Output the [X, Y] coordinate of the center of the cell containing the given text.  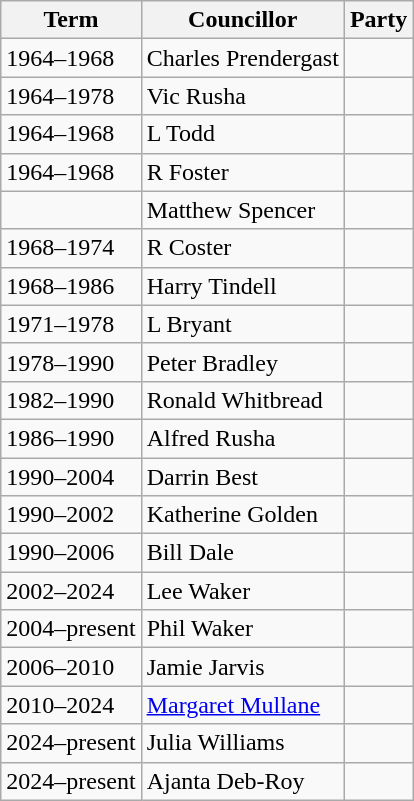
Matthew Spencer [242, 210]
2004–present [71, 629]
1978–1990 [71, 362]
Darrin Best [242, 477]
1968–1974 [71, 248]
Vic Rusha [242, 96]
1990–2002 [71, 515]
1986–1990 [71, 438]
Term [71, 20]
Ajanta Deb-Roy [242, 781]
1968–1986 [71, 286]
Councillor [242, 20]
Lee Waker [242, 591]
L Todd [242, 134]
Ronald Whitbread [242, 400]
Phil Waker [242, 629]
Alfred Rusha [242, 438]
1964–1978 [71, 96]
Charles Prendergast [242, 58]
2002–2024 [71, 591]
Peter Bradley [242, 362]
2006–2010 [71, 667]
L Bryant [242, 324]
Julia Williams [242, 743]
2010–2024 [71, 705]
Margaret Mullane [242, 705]
1990–2006 [71, 553]
R Coster [242, 248]
R Foster [242, 172]
1990–2004 [71, 477]
Party [378, 20]
Harry Tindell [242, 286]
Katherine Golden [242, 515]
Jamie Jarvis [242, 667]
Bill Dale [242, 553]
1982–1990 [71, 400]
1971–1978 [71, 324]
